Capture the cell that displays the provided text and extract its (X, Y) central coordinate. 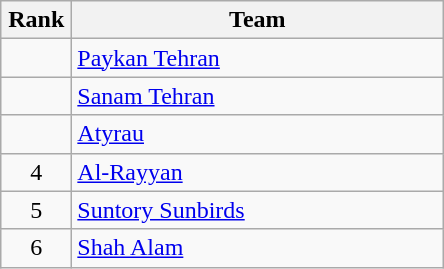
5 (36, 210)
Sanam Tehran (258, 96)
Al-Rayyan (258, 172)
Team (258, 20)
Rank (36, 20)
Atyrau (258, 134)
6 (36, 248)
Shah Alam (258, 248)
Paykan Tehran (258, 58)
Suntory Sunbirds (258, 210)
4 (36, 172)
